For the text-containing cell, return its midpoint in [X, Y] coordinate format. 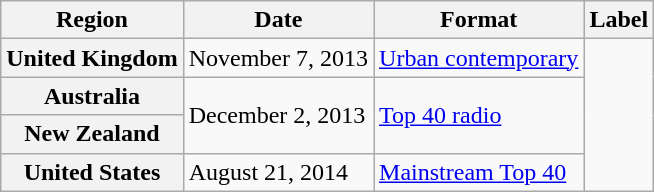
Urban contemporary [479, 58]
November 7, 2013 [278, 58]
Top 40 radio [479, 115]
Format [479, 20]
August 21, 2014 [278, 172]
United States [92, 172]
December 2, 2013 [278, 115]
Label [619, 20]
Region [92, 20]
New Zealand [92, 134]
Australia [92, 96]
United Kingdom [92, 58]
Mainstream Top 40 [479, 172]
Date [278, 20]
